Extract the (X, Y) coordinate from the center of the cell holding the provided text.  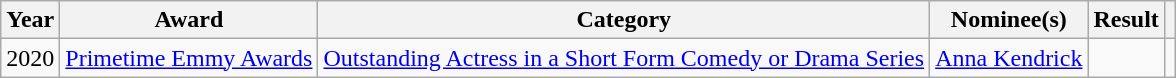
2020 (30, 58)
Anna Kendrick (1009, 58)
Primetime Emmy Awards (189, 58)
Category (624, 20)
Outstanding Actress in a Short Form Comedy or Drama Series (624, 58)
Year (30, 20)
Nominee(s) (1009, 20)
Award (189, 20)
Result (1126, 20)
